Detect which cell encompasses the target text, then output its (x, y) center coordinate. 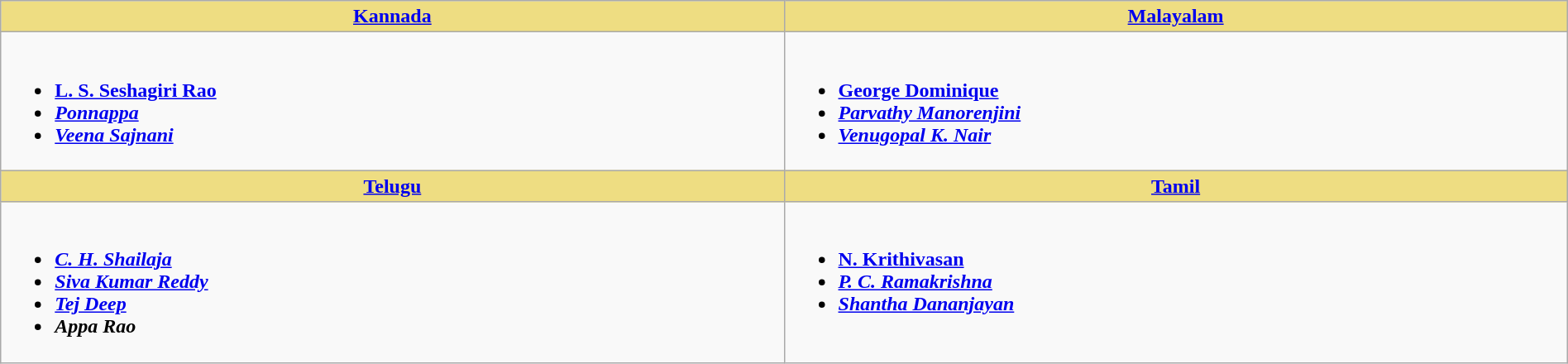
Tamil (1176, 186)
C. H. ShailajaSiva Kumar ReddyTej DeepAppa Rao (392, 282)
George DominiqueParvathy ManorenjiniVenugopal K. Nair (1176, 101)
L. S. Seshagiri RaoPonnappaVeena Sajnani (392, 101)
Malayalam (1176, 17)
Kannada (392, 17)
N. KrithivasanP. C. RamakrishnaShantha Dananjayan (1176, 282)
Telugu (392, 186)
